Detect which cell encompasses the target text, then output its [X, Y] center coordinate. 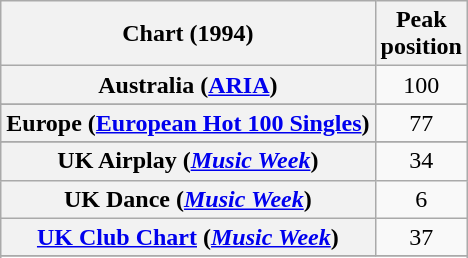
Chart (1994) [188, 34]
37 [421, 237]
34 [421, 161]
Peakposition [421, 34]
UK Airplay (Music Week) [188, 161]
6 [421, 199]
100 [421, 85]
UK Dance (Music Week) [188, 199]
Europe (European Hot 100 Singles) [188, 123]
77 [421, 123]
UK Club Chart (Music Week) [188, 237]
Australia (ARIA) [188, 85]
